Capture the cell that displays the provided text and extract its [x, y] central coordinate. 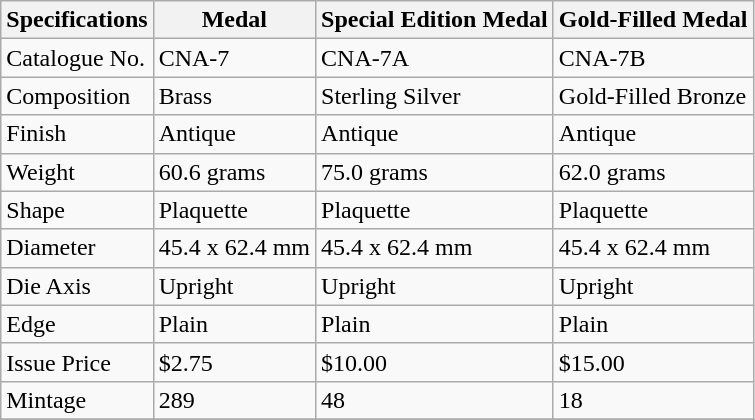
62.0 grams [653, 172]
48 [435, 400]
Shape [77, 210]
Gold-Filled Bronze [653, 96]
Specifications [77, 20]
Issue Price [77, 362]
60.6 grams [234, 172]
CNA-7A [435, 58]
$2.75 [234, 362]
289 [234, 400]
Finish [77, 134]
Edge [77, 324]
Gold-Filled Medal [653, 20]
Brass [234, 96]
Sterling Silver [435, 96]
18 [653, 400]
CNA-7B [653, 58]
CNA-7 [234, 58]
Diameter [77, 248]
$10.00 [435, 362]
$15.00 [653, 362]
Catalogue No. [77, 58]
75.0 grams [435, 172]
Mintage [77, 400]
Die Axis [77, 286]
Weight [77, 172]
Special Edition Medal [435, 20]
Medal [234, 20]
Composition [77, 96]
